Detect which cell encompasses the target text, then output its (X, Y) center coordinate. 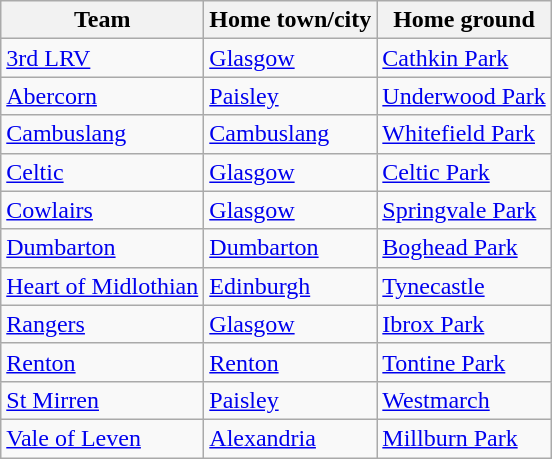
Home town/city (290, 20)
Westmarch (464, 400)
Whitefield Park (464, 134)
Edinburgh (290, 286)
Abercorn (102, 96)
Heart of Midlothian (102, 286)
Tynecastle (464, 286)
Cowlairs (102, 210)
Springvale Park (464, 210)
Home ground (464, 20)
Alexandria (290, 438)
Team (102, 20)
Underwood Park (464, 96)
Celtic Park (464, 172)
Ibrox Park (464, 324)
3rd LRV (102, 58)
Boghead Park (464, 248)
Celtic (102, 172)
Tontine Park (464, 362)
Cathkin Park (464, 58)
Millburn Park (464, 438)
St Mirren (102, 400)
Rangers (102, 324)
Vale of Leven (102, 438)
